Identify which cell holds the provided text, then report its [X, Y] central coordinate. 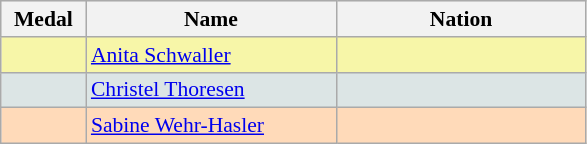
Christel Thoresen [211, 90]
Anita Schwaller [211, 55]
Sabine Wehr-Hasler [211, 126]
Name [211, 19]
Nation [461, 19]
Medal [44, 19]
